Provide the [X, Y] coordinate of the cell's center where the given text is located.  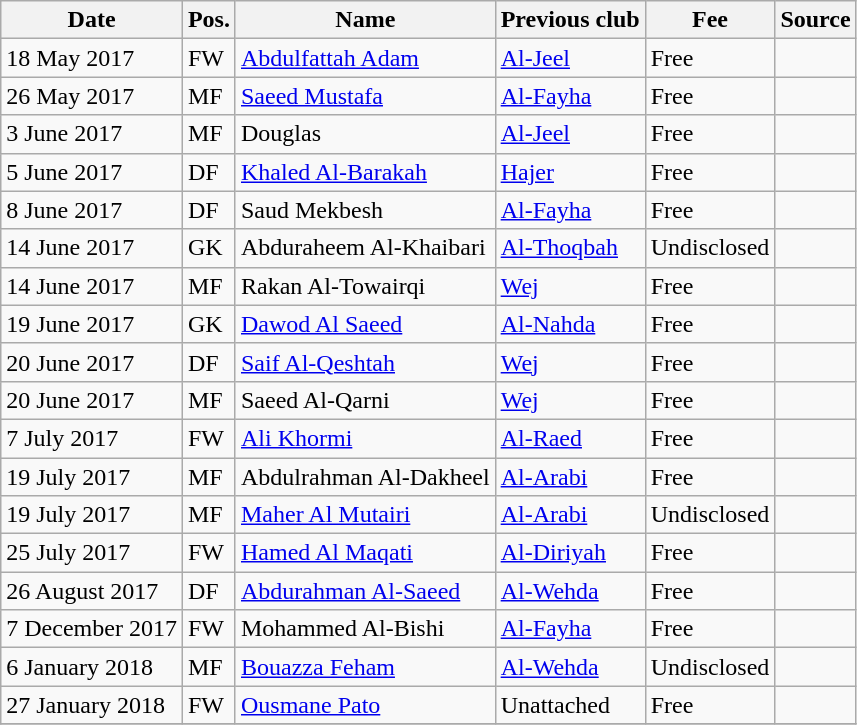
Al-Raed [570, 438]
Hajer [570, 172]
19 June 2017 [92, 324]
Source [816, 20]
Abdurahman Al-Saeed [365, 591]
Khaled Al-Barakah [365, 172]
18 May 2017 [92, 58]
Al-Thoqbah [570, 248]
6 January 2018 [92, 667]
27 January 2018 [92, 705]
Bouazza Feham [365, 667]
Saud Mekbesh [365, 210]
Ali Khormi [365, 438]
Date [92, 20]
Saif Al-Qeshtah [365, 362]
Douglas [365, 134]
Saeed Mustafa [365, 96]
Fee [710, 20]
Unattached [570, 705]
Ousmane Pato [365, 705]
8 June 2017 [92, 210]
26 August 2017 [92, 591]
Abduraheem Al-Khaibari [365, 248]
Saeed Al-Qarni [365, 400]
Al-Diriyah [570, 553]
Abdulrahman Al-Dakheel [365, 477]
Abdulfattah Adam [365, 58]
Al-Nahda [570, 324]
26 May 2017 [92, 96]
Pos. [208, 20]
Rakan Al-Towairqi [365, 286]
Dawod Al Saeed [365, 324]
5 June 2017 [92, 172]
25 July 2017 [92, 553]
Maher Al Mutairi [365, 515]
7 July 2017 [92, 438]
Hamed Al Maqati [365, 553]
7 December 2017 [92, 629]
Name [365, 20]
Mohammed Al-Bishi [365, 629]
3 June 2017 [92, 134]
Previous club [570, 20]
